Search for the cell housing the specified text and yield its (X, Y) center coordinate. 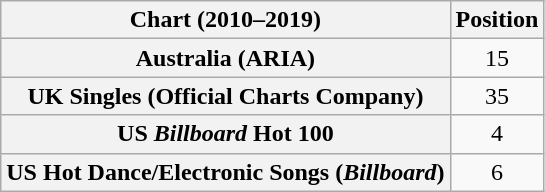
Position (497, 20)
Chart (2010–2019) (226, 20)
Australia (ARIA) (226, 58)
6 (497, 172)
US Billboard Hot 100 (226, 134)
4 (497, 134)
35 (497, 96)
UK Singles (Official Charts Company) (226, 96)
US Hot Dance/Electronic Songs (Billboard) (226, 172)
15 (497, 58)
